From the cell containing the given text, extract its center point as [X, Y] coordinate. 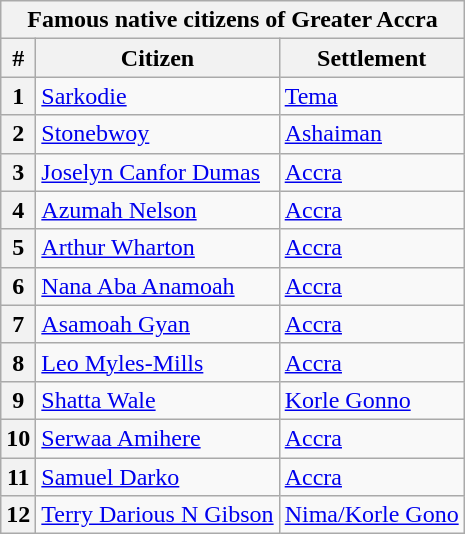
8 [18, 362]
Stonebwoy [158, 134]
6 [18, 286]
1 [18, 96]
Terry Darious N Gibson [158, 515]
Leo Myles-Mills [158, 362]
Citizen [158, 58]
3 [18, 172]
Korle Gonno [372, 400]
Nima/Korle Gono [372, 515]
Asamoah Gyan [158, 324]
Shatta Wale [158, 400]
10 [18, 438]
Samuel Darko [158, 477]
12 [18, 515]
11 [18, 477]
Tema [372, 96]
Serwaa Amihere [158, 438]
Azumah Nelson [158, 210]
Sarkodie [158, 96]
Ashaiman [372, 134]
9 [18, 400]
2 [18, 134]
Famous native citizens of Greater Accra [232, 20]
# [18, 58]
Joselyn Canfor Dumas [158, 172]
Arthur Wharton [158, 248]
Settlement [372, 58]
4 [18, 210]
7 [18, 324]
Nana Aba Anamoah [158, 286]
5 [18, 248]
